Provide the (X, Y) coordinate of the cell's center where the given text is located.  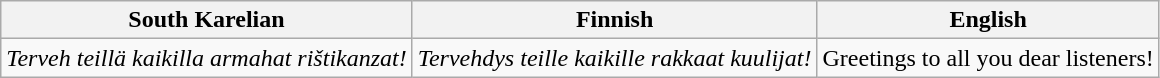
Finnish (614, 20)
South Karelian (206, 20)
English (988, 20)
Greetings to all you dear listeners! (988, 58)
Terveh teillä kaikilla armahat rištikanzat! (206, 58)
Tervehdys teille kaikille rakkaat kuulijat! (614, 58)
